Return the [x, y] coordinate for the center point of the cell that contains the specified text.  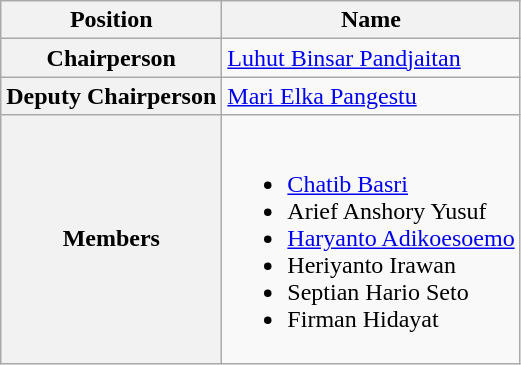
Chairperson [112, 58]
Position [112, 20]
Luhut Binsar Pandjaitan [371, 58]
Chatib BasriArief Anshory YusufHaryanto AdikoesoemoHeriyanto IrawanSeptian Hario SetoFirman Hidayat [371, 239]
Deputy Chairperson [112, 96]
Name [371, 20]
Mari Elka Pangestu [371, 96]
Members [112, 239]
